Pinpoint the cell where the given text exists, returning its (x, y) midpoint coordinate. 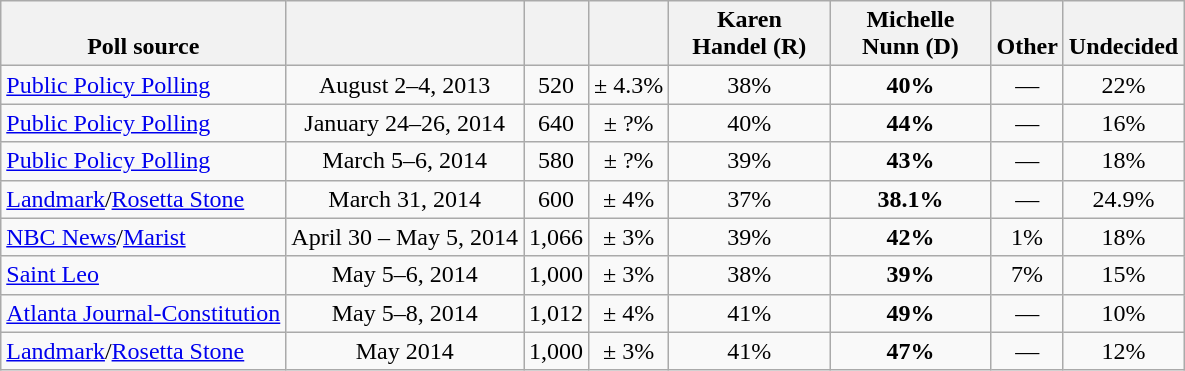
600 (556, 199)
August 2–4, 2013 (405, 85)
24.9% (1123, 199)
640 (556, 123)
22% (1123, 85)
May 5–8, 2014 (405, 313)
10% (1123, 313)
Undecided (1123, 34)
37% (750, 199)
47% (910, 351)
KarenHandel (R) (750, 34)
March 5–6, 2014 (405, 161)
1% (1027, 237)
May 5–6, 2014 (405, 275)
March 31, 2014 (405, 199)
Poll source (144, 34)
Atlanta Journal-Constitution (144, 313)
Other (1027, 34)
7% (1027, 275)
49% (910, 313)
520 (556, 85)
May 2014 (405, 351)
44% (910, 123)
MichelleNunn (D) (910, 34)
38.1% (910, 199)
± 4.3% (629, 85)
580 (556, 161)
1,012 (556, 313)
April 30 – May 5, 2014 (405, 237)
42% (910, 237)
NBC News/Marist (144, 237)
43% (910, 161)
12% (1123, 351)
16% (1123, 123)
1,066 (556, 237)
Saint Leo (144, 275)
15% (1123, 275)
January 24–26, 2014 (405, 123)
